Scan for the cell matching the given text and deliver its (X, Y) coordinate at center. 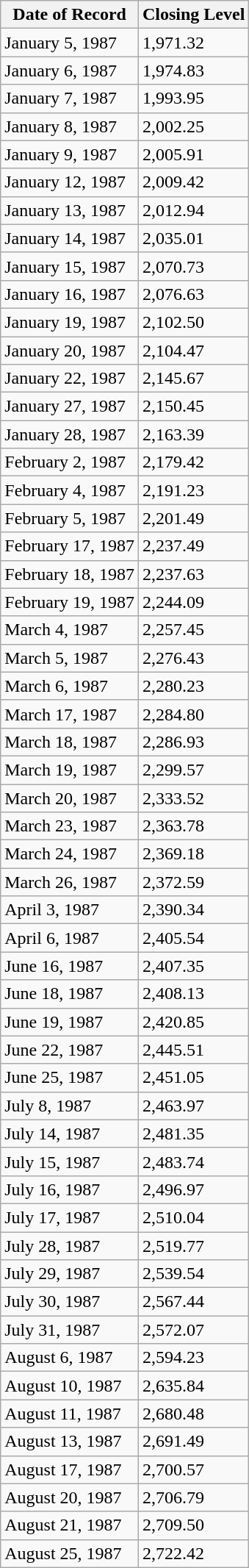
February 18, 1987 (70, 574)
2,035.01 (193, 238)
2,299.57 (193, 770)
February 17, 1987 (70, 546)
July 30, 1987 (70, 1302)
2,405.54 (193, 938)
August 21, 1987 (70, 1525)
2,102.50 (193, 322)
July 8, 1987 (70, 1106)
2,390.34 (193, 910)
2,567.44 (193, 1302)
January 8, 1987 (70, 126)
January 16, 1987 (70, 294)
2,284.80 (193, 714)
March 5, 1987 (70, 658)
February 4, 1987 (70, 490)
2,483.74 (193, 1161)
March 23, 1987 (70, 826)
January 12, 1987 (70, 182)
June 22, 1987 (70, 1050)
August 13, 1987 (70, 1442)
2,680.48 (193, 1414)
2,706.79 (193, 1497)
July 14, 1987 (70, 1134)
March 18, 1987 (70, 742)
1,971.32 (193, 43)
January 20, 1987 (70, 351)
2,070.73 (193, 266)
2,201.49 (193, 518)
Date of Record (70, 15)
January 9, 1987 (70, 154)
August 17, 1987 (70, 1469)
August 6, 1987 (70, 1358)
August 11, 1987 (70, 1414)
March 24, 1987 (70, 854)
2,191.23 (193, 490)
June 25, 1987 (70, 1078)
January 5, 1987 (70, 43)
2,237.63 (193, 574)
January 28, 1987 (70, 434)
2,280.23 (193, 686)
2,369.18 (193, 854)
1,993.95 (193, 99)
2,145.67 (193, 379)
February 19, 1987 (70, 602)
2,700.57 (193, 1469)
1,974.83 (193, 71)
April 3, 1987 (70, 910)
2,363.78 (193, 826)
January 15, 1987 (70, 266)
2,691.49 (193, 1442)
January 7, 1987 (70, 99)
2,179.42 (193, 462)
2,420.85 (193, 1022)
2,002.25 (193, 126)
2,510.04 (193, 1217)
2,257.45 (193, 630)
Closing Level (193, 15)
2,445.51 (193, 1050)
August 20, 1987 (70, 1497)
2,519.77 (193, 1246)
2,635.84 (193, 1386)
January 6, 1987 (70, 71)
2,076.63 (193, 294)
2,286.93 (193, 742)
March 20, 1987 (70, 798)
August 10, 1987 (70, 1386)
March 4, 1987 (70, 630)
2,276.43 (193, 658)
2,539.54 (193, 1274)
2,709.50 (193, 1525)
January 22, 1987 (70, 379)
July 31, 1987 (70, 1330)
2,572.07 (193, 1330)
2,463.97 (193, 1106)
July 16, 1987 (70, 1189)
2,407.35 (193, 966)
July 17, 1987 (70, 1217)
2,012.94 (193, 210)
June 19, 1987 (70, 1022)
2,009.42 (193, 182)
2,104.47 (193, 351)
June 16, 1987 (70, 966)
2,722.42 (193, 1553)
February 2, 1987 (70, 462)
2,244.09 (193, 602)
March 6, 1987 (70, 686)
2,333.52 (193, 798)
2,451.05 (193, 1078)
March 26, 1987 (70, 882)
January 27, 1987 (70, 407)
2,163.39 (193, 434)
April 6, 1987 (70, 938)
2,005.91 (193, 154)
August 25, 1987 (70, 1553)
July 29, 1987 (70, 1274)
January 14, 1987 (70, 238)
January 19, 1987 (70, 322)
July 28, 1987 (70, 1246)
2,408.13 (193, 994)
2,481.35 (193, 1134)
January 13, 1987 (70, 210)
2,594.23 (193, 1358)
2,496.97 (193, 1189)
February 5, 1987 (70, 518)
March 17, 1987 (70, 714)
March 19, 1987 (70, 770)
July 15, 1987 (70, 1161)
2,372.59 (193, 882)
2,237.49 (193, 546)
June 18, 1987 (70, 994)
2,150.45 (193, 407)
